Detect which cell encompasses the target text, then output its [x, y] center coordinate. 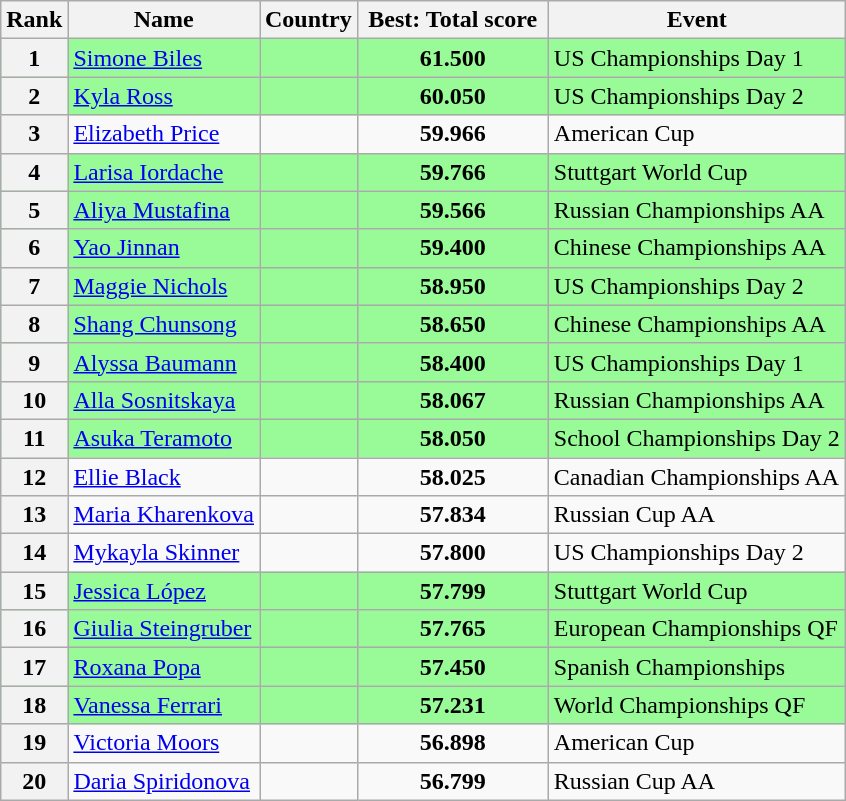
60.050 [452, 96]
Giulia Steingruber [164, 629]
12 [34, 477]
58.050 [452, 438]
Simone Biles [164, 58]
Asuka Teramoto [164, 438]
58.400 [452, 362]
59.766 [452, 172]
Canadian Championships AA [696, 477]
World Championships QF [696, 705]
Aliya Mustafina [164, 210]
15 [34, 591]
Rank [34, 20]
61.500 [452, 58]
Jessica López [164, 591]
Maria Kharenkova [164, 515]
Victoria Moors [164, 743]
2 [34, 96]
59.400 [452, 248]
20 [34, 781]
Daria Spiridonova [164, 781]
57.231 [452, 705]
5 [34, 210]
19 [34, 743]
7 [34, 286]
Larisa Iordache [164, 172]
Alyssa Baumann [164, 362]
13 [34, 515]
Best: Total score [452, 20]
57.765 [452, 629]
9 [34, 362]
Vanessa Ferrari [164, 705]
59.566 [452, 210]
Spanish Championships [696, 667]
58.950 [452, 286]
56.898 [452, 743]
Kyla Ross [164, 96]
European Championships QF [696, 629]
17 [34, 667]
3 [34, 134]
Yao Jinnan [164, 248]
10 [34, 400]
Country [309, 20]
59.966 [452, 134]
Elizabeth Price [164, 134]
1 [34, 58]
57.450 [452, 667]
Roxana Popa [164, 667]
14 [34, 553]
58.025 [452, 477]
Mykayla Skinner [164, 553]
58.650 [452, 324]
57.800 [452, 553]
11 [34, 438]
8 [34, 324]
4 [34, 172]
Event [696, 20]
16 [34, 629]
Shang Chunsong [164, 324]
Maggie Nichols [164, 286]
School Championships Day 2 [696, 438]
Alla Sosnitskaya [164, 400]
56.799 [452, 781]
Name [164, 20]
57.799 [452, 591]
18 [34, 705]
Ellie Black [164, 477]
6 [34, 248]
58.067 [452, 400]
57.834 [452, 515]
